For the text-containing cell, return its midpoint in (X, Y) coordinate format. 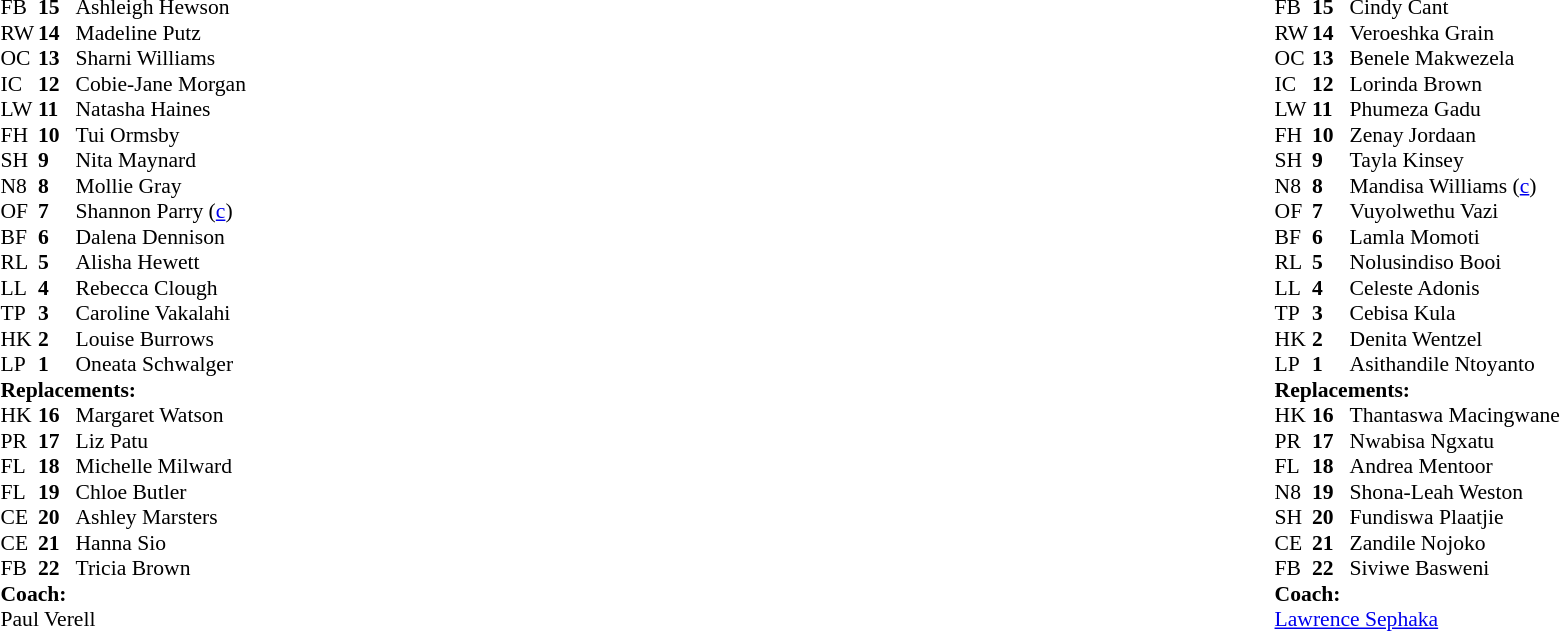
Lamla Momoti (1455, 237)
Benele Makwezela (1455, 59)
Ashley Marsters (161, 517)
Louise Burrows (161, 339)
Shannon Parry (c) (161, 211)
Tricia Brown (161, 569)
Dalena Dennison (161, 237)
Siviwe Basweni (1455, 569)
Zenay Jordaan (1455, 135)
Chloe Butler (161, 492)
Caroline Vakalahi (161, 313)
Vuyolwethu Vazi (1455, 211)
Andrea Mentoor (1455, 467)
Fundiswa Plaatjie (1455, 517)
Madeline Putz (161, 33)
Rebecca Clough (161, 288)
Natasha Haines (161, 109)
Zandile Nojoko (1455, 543)
Margaret Watson (161, 415)
Oneata Schwalger (161, 365)
Tui Ormsby (161, 135)
Phumeza Gadu (1455, 109)
Tayla Kinsey (1455, 161)
Lorinda Brown (1455, 84)
Celeste Adonis (1455, 288)
Michelle Milward (161, 467)
Shona-Leah Weston (1455, 492)
Denita Wentzel (1455, 339)
Mollie Gray (161, 186)
Alisha Hewett (161, 263)
Cobie-Jane Morgan (161, 84)
Asithandile Ntoyanto (1455, 365)
Nwabisa Ngxatu (1455, 441)
Mandisa Williams (c) (1455, 186)
Nolusindiso Booi (1455, 263)
Hanna Sio (161, 543)
Sharni Williams (161, 59)
Cebisa Kula (1455, 313)
Veroeshka Grain (1455, 33)
Thantaswa Macingwane (1455, 415)
Nita Maynard (161, 161)
Liz Patu (161, 441)
